Provide the [x, y] coordinate of the cell's center where the given text is located.  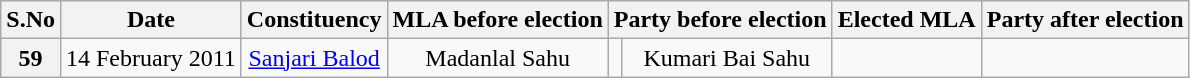
Kumari Bai Sahu [726, 58]
Party before election [720, 20]
Elected MLA [906, 20]
Madanlal Sahu [498, 58]
Party after election [1085, 20]
S.No [31, 20]
14 February 2011 [150, 58]
Date [150, 20]
Constituency [314, 20]
59 [31, 58]
MLA before election [498, 20]
Sanjari Balod [314, 58]
